Detect which cell encompasses the target text, then output its [X, Y] center coordinate. 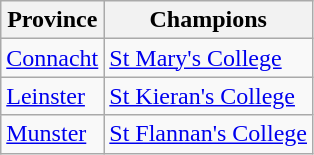
Connacht [52, 58]
Leinster [52, 96]
Province [52, 20]
Champions [208, 20]
St Mary's College [208, 58]
Munster [52, 134]
St Kieran's College [208, 96]
St Flannan's College [208, 134]
